Detect which cell encompasses the target text, then output its [x, y] center coordinate. 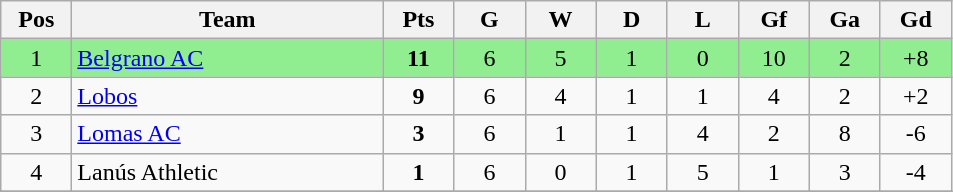
Belgrano AC [228, 58]
L [702, 20]
D [632, 20]
Pos [36, 20]
G [490, 20]
8 [844, 134]
9 [418, 96]
Gf [774, 20]
+2 [916, 96]
Team [228, 20]
10 [774, 58]
Pts [418, 20]
Lomas AC [228, 134]
-4 [916, 172]
Lobos [228, 96]
Ga [844, 20]
11 [418, 58]
+8 [916, 58]
Lanús Athletic [228, 172]
W [560, 20]
-6 [916, 134]
Gd [916, 20]
